Locate the cell with the specified text and output its (X, Y) center coordinate. 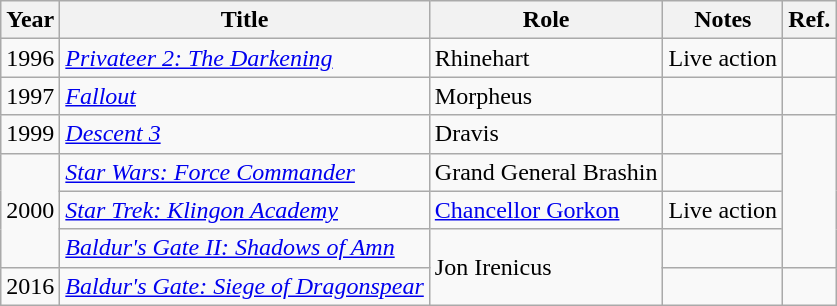
1996 (30, 58)
Dravis (546, 134)
2016 (30, 286)
Chancellor Gorkon (546, 210)
Star Trek: Klingon Academy (244, 210)
Role (546, 20)
1997 (30, 96)
Title (244, 20)
2000 (30, 210)
Grand General Brashin (546, 172)
1999 (30, 134)
Rhinehart (546, 58)
Star Wars: Force Commander (244, 172)
Ref. (810, 20)
Fallout (244, 96)
Privateer 2: The Darkening (244, 58)
Descent 3 (244, 134)
Notes (723, 20)
Baldur's Gate: Siege of Dragonspear (244, 286)
Jon Irenicus (546, 267)
Morpheus (546, 96)
Year (30, 20)
Baldur's Gate II: Shadows of Amn (244, 248)
